Output the (X, Y) coordinate of the center of the cell containing the given text.  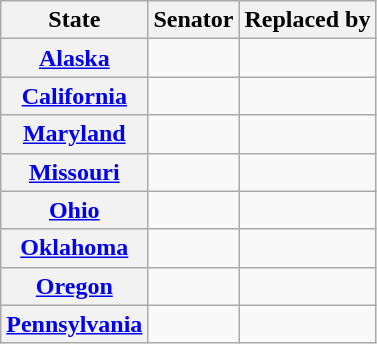
Pennsylvania (74, 324)
Senator (194, 20)
Oregon (74, 286)
Maryland (74, 134)
Ohio (74, 210)
Alaska (74, 58)
Missouri (74, 172)
Replaced by (308, 20)
State (74, 20)
California (74, 96)
Oklahoma (74, 248)
